Output the [X, Y] coordinate of the center of the cell containing the given text.  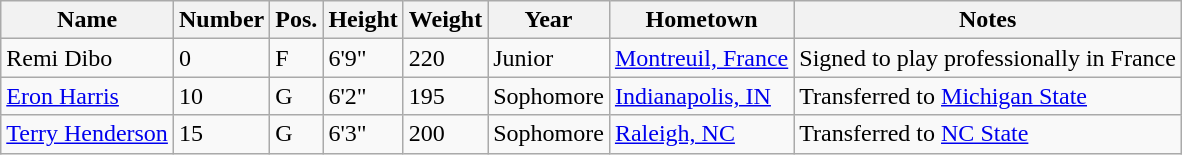
Remi Dibo [88, 58]
220 [445, 58]
Year [549, 20]
Pos. [296, 20]
0 [221, 58]
Height [363, 20]
Signed to play professionally in France [988, 58]
Eron Harris [88, 96]
F [296, 58]
15 [221, 134]
6'3" [363, 134]
Terry Henderson [88, 134]
200 [445, 134]
10 [221, 96]
6'2" [363, 96]
Montreuil, France [701, 58]
Transferred to NC State [988, 134]
Transferred to Michigan State [988, 96]
Hometown [701, 20]
Raleigh, NC [701, 134]
Weight [445, 20]
Name [88, 20]
Indianapolis, IN [701, 96]
195 [445, 96]
6'9" [363, 58]
Number [221, 20]
Notes [988, 20]
Junior [549, 58]
